Extract the [x, y] coordinate from the center of the cell holding the provided text.  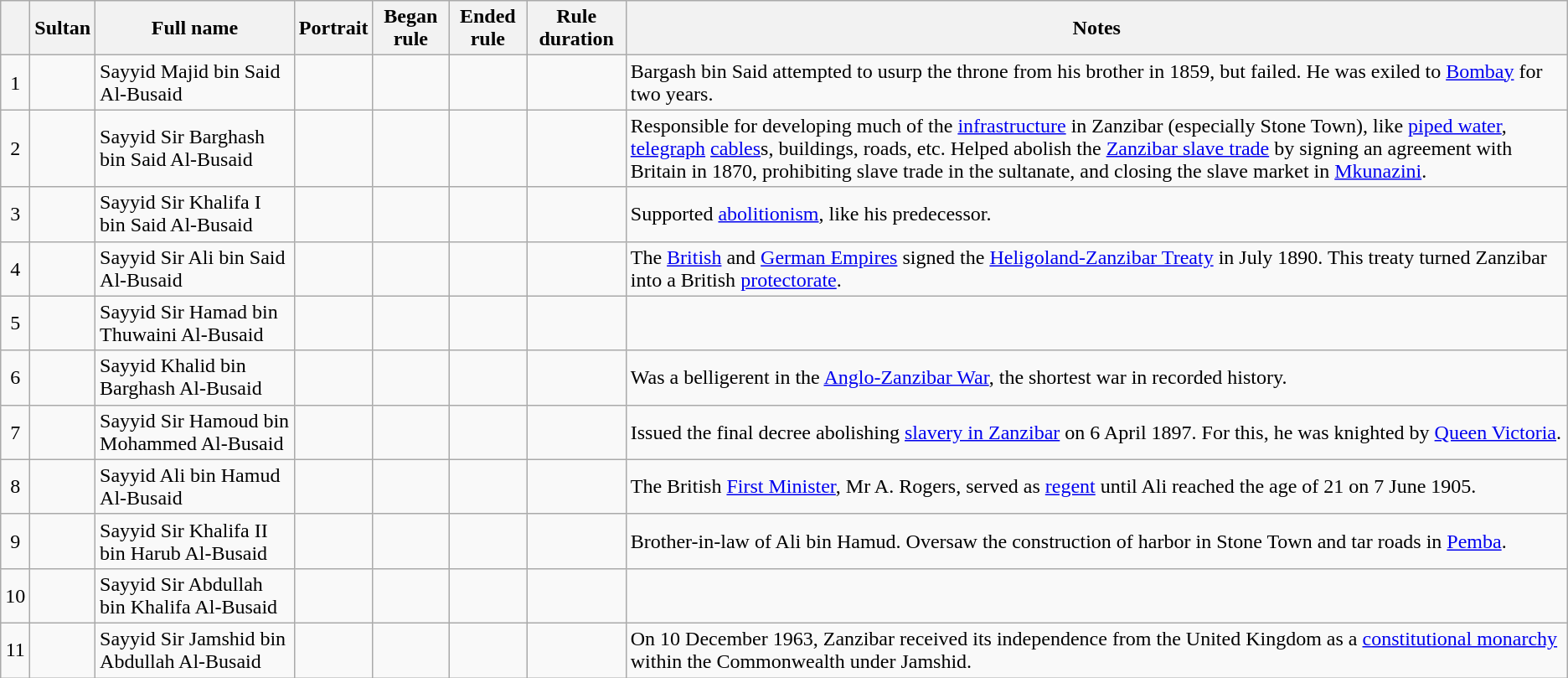
Was a belligerent in the Anglo-Zanzibar War, the shortest war in recorded history. [1096, 377]
1 [15, 82]
Sayyid Sir Khalifa II bin Harub Al-Busaid [195, 541]
Notes [1096, 28]
Sayyid Sir Ali bin Said Al-Busaid [195, 268]
Sayyid Sir Abdullah bin Khalifa Al-Busaid [195, 595]
Sayyid Sir Hamoud bin Mohammed Al-Busaid [195, 432]
5 [15, 323]
11 [15, 650]
9 [15, 541]
Portrait [333, 28]
Issued the final decree abolishing slavery in Zanzibar on 6 April 1897. For this, he was knighted by Queen Victoria. [1096, 432]
The British and German Empires signed the Heligoland-Zanzibar Treaty in July 1890. This treaty turned Zanzibar into a British protectorate. [1096, 268]
Bargash bin Said attempted to usurp the throne from his brother in 1859, but failed. He was exiled to Bombay for two years. [1096, 82]
Sultan [63, 28]
6 [15, 377]
8 [15, 486]
Sayyid Khalid bin Barghash Al-Busaid [195, 377]
Brother-in-law of Ali bin Hamud. Oversaw the construction of harbor in Stone Town and tar roads in Pemba. [1096, 541]
Sayyid Sir Hamad bin Thuwaini Al-Busaid [195, 323]
Rule duration [576, 28]
Began rule [410, 28]
On 10 December 1963, Zanzibar received its independence from the United Kingdom as a constitutional monarchy within the Commonwealth under Jamshid. [1096, 650]
Sayyid Sir Barghash bin Said Al-Busaid [195, 148]
Sayyid Ali bin Hamud Al-Busaid [195, 486]
Sayyid Sir Khalifa I bin Said Al-Busaid [195, 215]
Full name [195, 28]
Ended rule [487, 28]
Sayyid Sir Jamshid bin Abdullah Al-Busaid [195, 650]
10 [15, 595]
7 [15, 432]
2 [15, 148]
The British First Minister, Mr A. Rogers, served as regent until Ali reached the age of 21 on 7 June 1905. [1096, 486]
Sayyid Majid bin Said Al-Busaid [195, 82]
4 [15, 268]
3 [15, 215]
Supported abolitionism, like his predecessor. [1096, 215]
